Detect which cell encompasses the target text, then output its [X, Y] center coordinate. 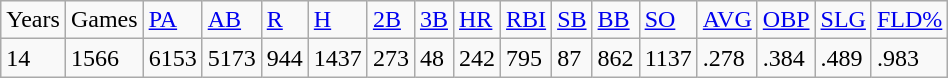
AVG [727, 20]
OBP [786, 20]
AB [232, 20]
.983 [909, 58]
R [284, 20]
6153 [172, 58]
.489 [843, 58]
Games [104, 20]
SLG [843, 20]
1437 [338, 58]
BB [616, 20]
H [338, 20]
Years [34, 20]
944 [284, 58]
.384 [786, 58]
5173 [232, 58]
1137 [668, 58]
862 [616, 58]
14 [34, 58]
FLD% [909, 20]
HR [476, 20]
242 [476, 58]
273 [390, 58]
48 [434, 58]
2B [390, 20]
1566 [104, 58]
3B [434, 20]
795 [526, 58]
87 [572, 58]
PA [172, 20]
RBI [526, 20]
SB [572, 20]
SO [668, 20]
.278 [727, 58]
